Search for the cell housing the specified text and yield its (X, Y) center coordinate. 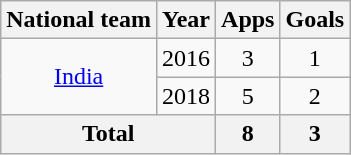
Goals (315, 20)
National team (79, 20)
5 (248, 96)
8 (248, 134)
1 (315, 58)
2016 (186, 58)
Total (108, 134)
Year (186, 20)
Apps (248, 20)
India (79, 77)
2 (315, 96)
2018 (186, 96)
